Search for the cell housing the specified text and yield its [x, y] center coordinate. 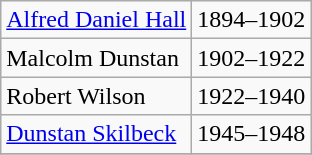
Dunstan Skilbeck [96, 134]
Robert Wilson [96, 96]
1922–1940 [252, 96]
Malcolm Dunstan [96, 58]
1902–1922 [252, 58]
1945–1948 [252, 134]
Alfred Daniel Hall [96, 20]
1894–1902 [252, 20]
